Capture the cell that displays the provided text and extract its (X, Y) central coordinate. 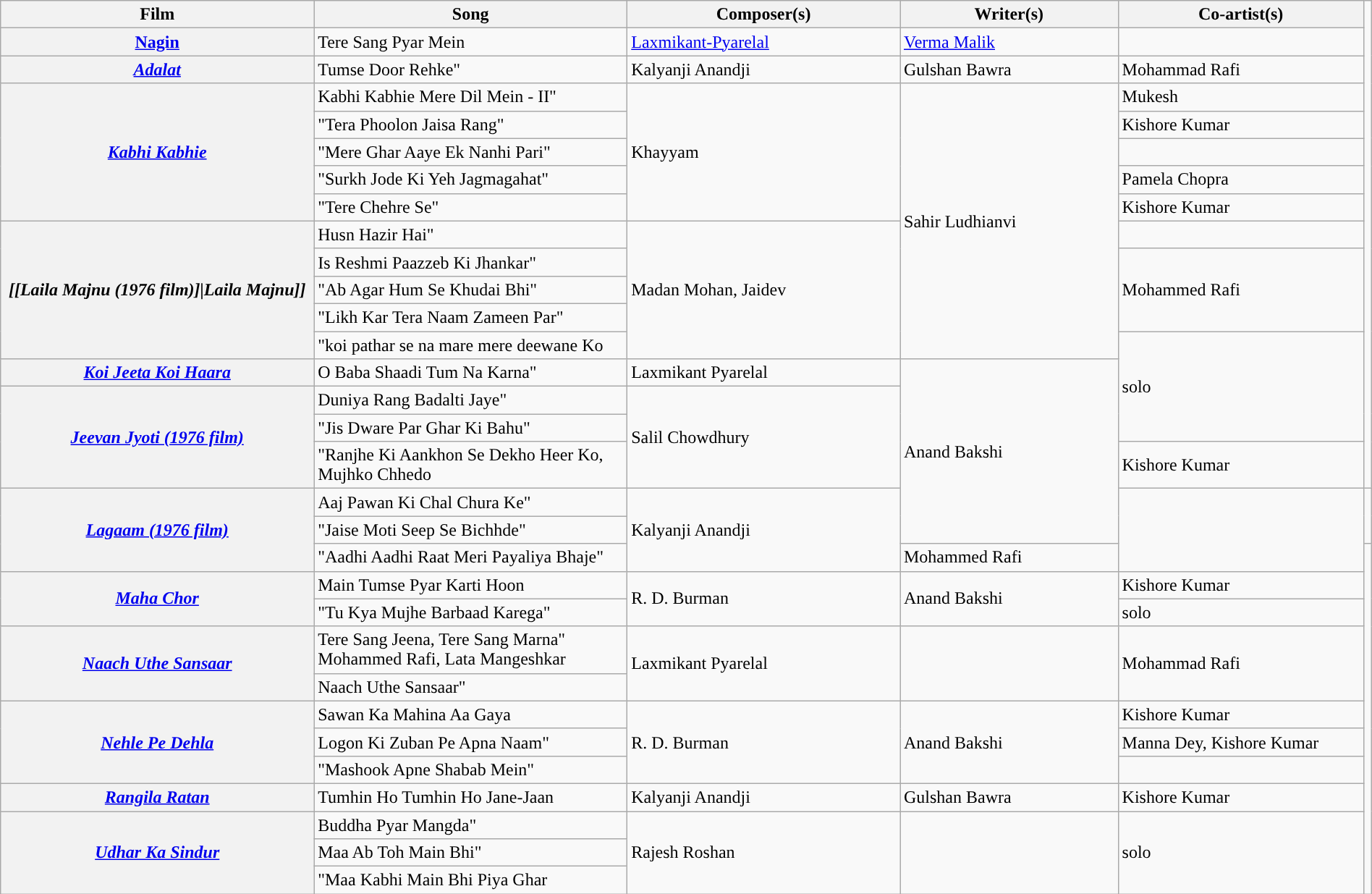
Khayyam (764, 152)
Mukesh (1240, 97)
Tumse Door Rehke" (470, 69)
Rangila Ratan (158, 797)
Tere Sang Pyar Mein (470, 42)
Madan Mohan, Jaidev (764, 290)
Buddha Pyar Mangda" (470, 825)
Co-artist(s) (1240, 14)
Kabhi Kabhie (158, 152)
Koi Jeeta Koi Haara (158, 373)
Tumhin Ho Tumhin Ho Jane-Jaan (470, 797)
Pamela Chopra (1240, 180)
Sahir Ludhianvi (1009, 222)
"Surkh Jode Ki Yeh Jagmagahat" (470, 180)
Husn Hazir Hai" (470, 235)
Manna Dey, Kishore Kumar (1240, 742)
Adalat (158, 69)
"Mere Ghar Aaye Ek Nanhi Pari" (470, 152)
"Aadhi Aadhi Raat Meri Payaliya Bhaje" (470, 557)
Nehle Pe Dehla (158, 742)
Tere Sang Jeena, Tere Sang Marna" Mohammed Rafi, Lata Mangeshkar (470, 650)
Maa Ab Toh Main Bhi" (470, 853)
Naach Uthe Sansaar" (470, 687)
O Baba Shaadi Tum Na Karna" (470, 373)
"Ranjhe Ki Aankhon Se Dekho Heer Ko, Mujhko Chhedo (470, 465)
Naach Uthe Sansaar (158, 663)
Verma Malik (1009, 42)
Duniya Rang Badalti Jaye" (470, 400)
"Tera Phoolon Jaisa Rang" (470, 125)
Writer(s) (1009, 14)
Salil Chowdhury (764, 437)
Kabhi Kabhie Mere Dil Mein - II" (470, 97)
"koi pathar se na mare mere deewane Ko (470, 345)
Logon Ki Zuban Pe Apna Naam" (470, 742)
"Mashook Apne Shabab Mein" (470, 769)
"Ab Agar Hum Se Khudai Bhi" (470, 290)
Main Tumse Pyar Karti Hoon (470, 585)
Nagin (158, 42)
Is Reshmi Paazzeb Ki Jhankar" (470, 262)
Sawan Ka Mahina Aa Gaya (470, 714)
Film (158, 14)
"Likh Kar Tera Naam Zameen Par" (470, 317)
Maha Chor (158, 599)
Udhar Ka Sindur (158, 852)
Song (470, 14)
Composer(s) (764, 14)
"Tu Kya Mujhe Barbaad Karega" (470, 612)
Rajesh Roshan (764, 852)
Laxmikant-Pyarelal (764, 42)
Jeevan Jyoti (1976 film) (158, 437)
"Jaise Moti Seep Se Bichhde" (470, 530)
[[Laila Majnu (1976 film)]|Laila Majnu]] (158, 290)
"Tere Chehre Se" (470, 207)
Aaj Pawan Ki Chal Chura Ke" (470, 502)
"Maa Kabhi Main Bhi Piya Ghar (470, 880)
"Jis Dware Par Ghar Ki Bahu" (470, 428)
Lagaam (1976 film) (158, 530)
